Search for the cell housing the specified text and yield its [X, Y] center coordinate. 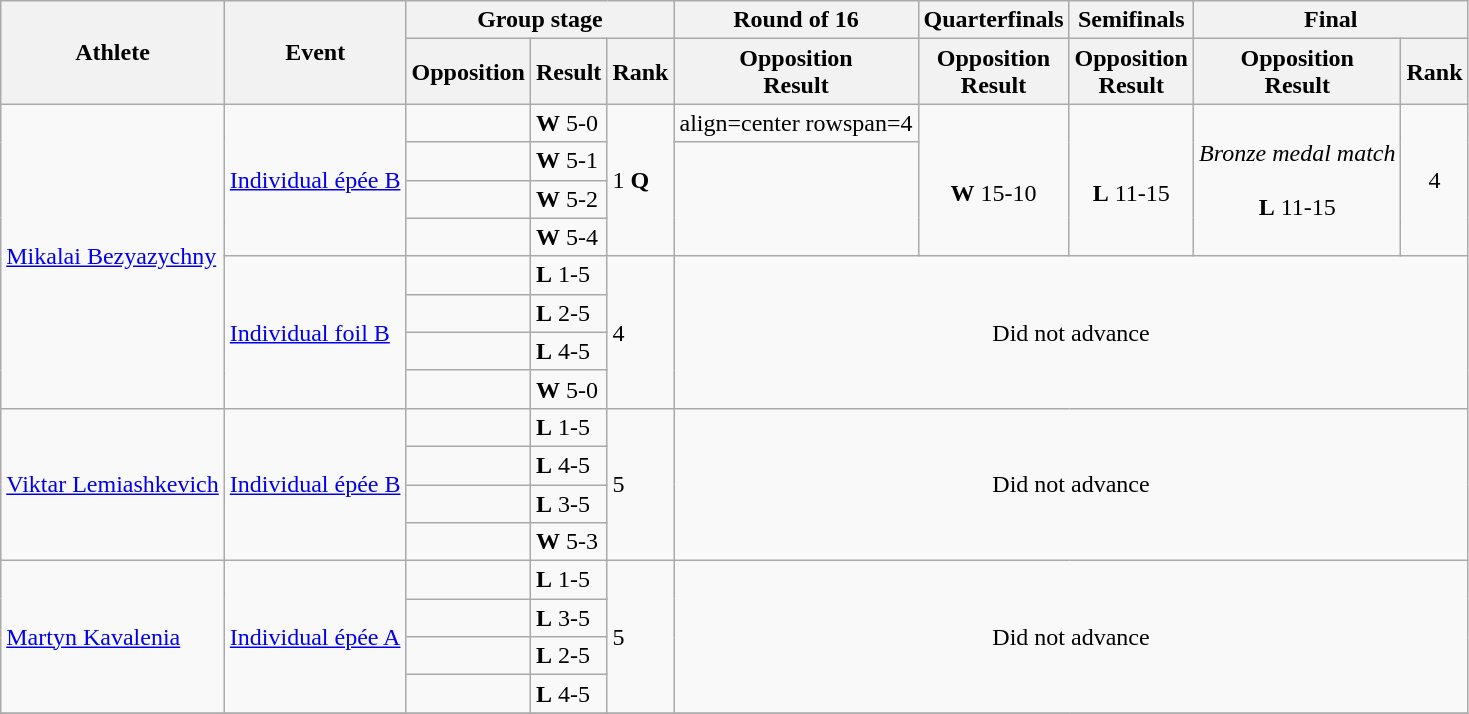
Group stage [540, 20]
W 15-10 [994, 180]
Martyn Kavalenia [113, 637]
Semifinals [1131, 20]
W 5-1 [568, 161]
W 5-2 [568, 199]
align=center rowspan=4 [796, 123]
Opposition [468, 72]
Final [1332, 20]
Event [315, 52]
Mikalai Bezyazychny [113, 256]
Athlete [113, 52]
Individual foil B [315, 332]
1 Q [640, 180]
Bronze medal match L 11-15 [1298, 180]
Viktar Lemiashkevich [113, 484]
Individual épée A [315, 637]
L 11-15 [1131, 180]
W 5-4 [568, 237]
Round of 16 [796, 20]
W 5-3 [568, 542]
Result [568, 72]
Quarterfinals [994, 20]
